Search for the cell housing the specified text and yield its [X, Y] center coordinate. 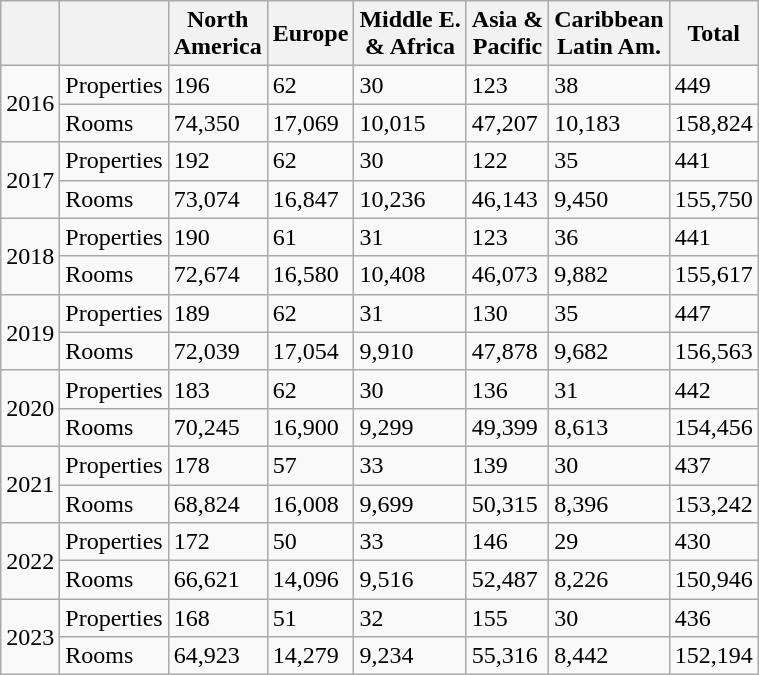
189 [218, 313]
2016 [30, 104]
190 [218, 237]
436 [714, 618]
8,396 [609, 503]
29 [609, 542]
52,487 [507, 580]
154,456 [714, 427]
47,207 [507, 123]
10,408 [410, 275]
155 [507, 618]
72,674 [218, 275]
9,516 [410, 580]
10,015 [410, 123]
196 [218, 85]
38 [609, 85]
66,621 [218, 580]
46,073 [507, 275]
2023 [30, 637]
139 [507, 465]
17,069 [310, 123]
2020 [30, 408]
74,350 [218, 123]
32 [410, 618]
430 [714, 542]
10,236 [410, 199]
9,234 [410, 656]
136 [507, 389]
437 [714, 465]
68,824 [218, 503]
47,878 [507, 351]
153,242 [714, 503]
146 [507, 542]
CaribbeanLatin Am. [609, 34]
155,750 [714, 199]
2022 [30, 561]
130 [507, 313]
192 [218, 161]
50,315 [507, 503]
447 [714, 313]
NorthAmerica [218, 34]
442 [714, 389]
2018 [30, 256]
8,226 [609, 580]
Middle E.& Africa [410, 34]
449 [714, 85]
Asia &Pacific [507, 34]
50 [310, 542]
64,923 [218, 656]
178 [218, 465]
14,279 [310, 656]
55,316 [507, 656]
73,074 [218, 199]
156,563 [714, 351]
9,699 [410, 503]
17,054 [310, 351]
57 [310, 465]
72,039 [218, 351]
49,399 [507, 427]
46,143 [507, 199]
183 [218, 389]
8,442 [609, 656]
51 [310, 618]
155,617 [714, 275]
9,299 [410, 427]
8,613 [609, 427]
Europe [310, 34]
150,946 [714, 580]
152,194 [714, 656]
61 [310, 237]
168 [218, 618]
9,682 [609, 351]
2017 [30, 180]
122 [507, 161]
2019 [30, 332]
16,900 [310, 427]
9,882 [609, 275]
14,096 [310, 580]
Total [714, 34]
172 [218, 542]
158,824 [714, 123]
9,910 [410, 351]
9,450 [609, 199]
2021 [30, 484]
16,847 [310, 199]
16,580 [310, 275]
36 [609, 237]
10,183 [609, 123]
70,245 [218, 427]
16,008 [310, 503]
